Find where the given text appears and provide that cell's center as (x, y) coordinate. 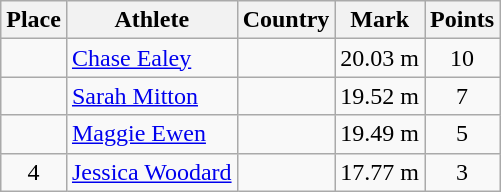
Place (34, 20)
5 (462, 134)
Country (286, 20)
7 (462, 96)
19.52 m (380, 96)
Sarah Mitton (152, 96)
Points (462, 20)
Mark (380, 20)
4 (34, 172)
19.49 m (380, 134)
Jessica Woodard (152, 172)
3 (462, 172)
Chase Ealey (152, 58)
10 (462, 58)
20.03 m (380, 58)
17.77 m (380, 172)
Athlete (152, 20)
Maggie Ewen (152, 134)
